Output the [X, Y] coordinate of the center of the cell containing the given text.  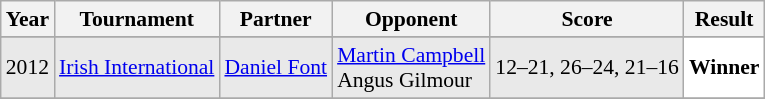
Score [587, 19]
12–21, 26–24, 21–16 [587, 68]
Irish International [136, 68]
Year [28, 19]
Winner [724, 68]
Tournament [136, 19]
Partner [276, 19]
2012 [28, 68]
Martin Campbell Angus Gilmour [411, 68]
Opponent [411, 19]
Daniel Font [276, 68]
Result [724, 19]
